Search for the cell housing the specified text and yield its [x, y] center coordinate. 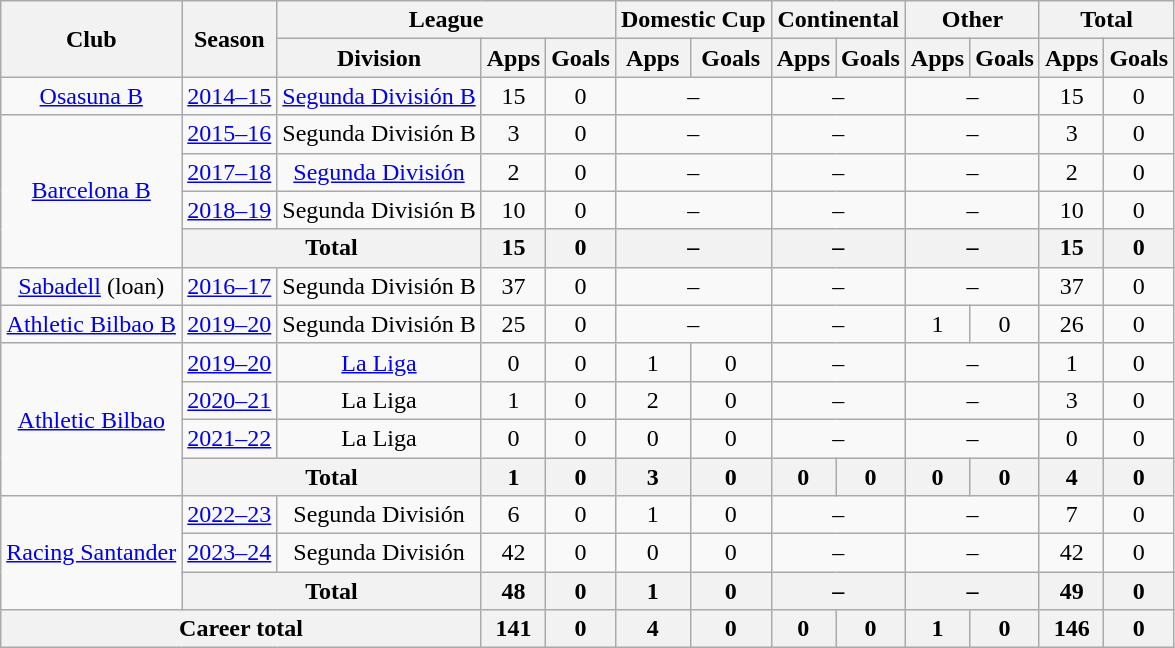
2021–22 [230, 438]
Athletic Bilbao [92, 419]
7 [1071, 515]
Club [92, 39]
146 [1071, 629]
Career total [241, 629]
Domestic Cup [693, 20]
Continental [838, 20]
2022–23 [230, 515]
2015–16 [230, 134]
Sabadell (loan) [92, 286]
48 [513, 591]
2014–15 [230, 96]
League [446, 20]
Barcelona B [92, 191]
2016–17 [230, 286]
2023–24 [230, 553]
Other [972, 20]
49 [1071, 591]
Athletic Bilbao B [92, 324]
Osasuna B [92, 96]
26 [1071, 324]
Division [379, 58]
2018–19 [230, 210]
Racing Santander [92, 553]
Season [230, 39]
141 [513, 629]
25 [513, 324]
6 [513, 515]
2020–21 [230, 400]
2017–18 [230, 172]
